Pinpoint the cell where the given text exists, returning its (x, y) midpoint coordinate. 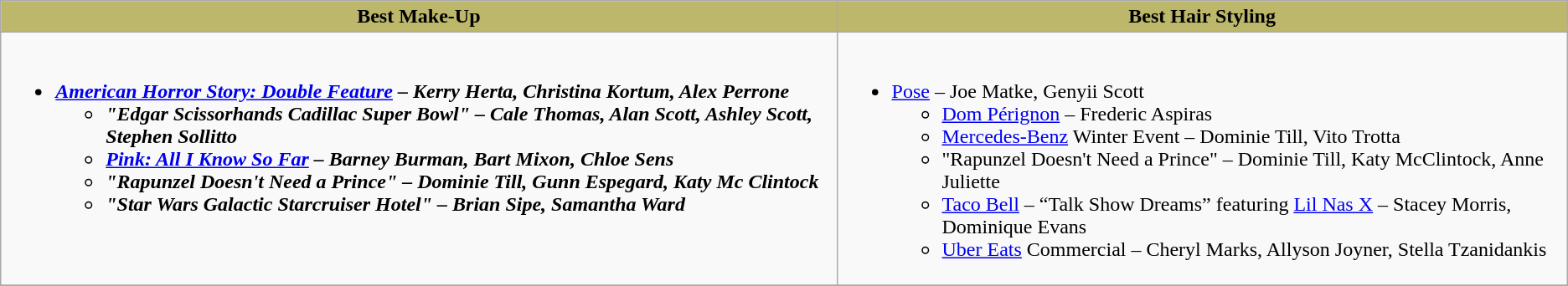
Best Make-Up (419, 17)
Best Hair Styling (1202, 17)
